Find where the given text appears and provide that cell's center as (x, y) coordinate. 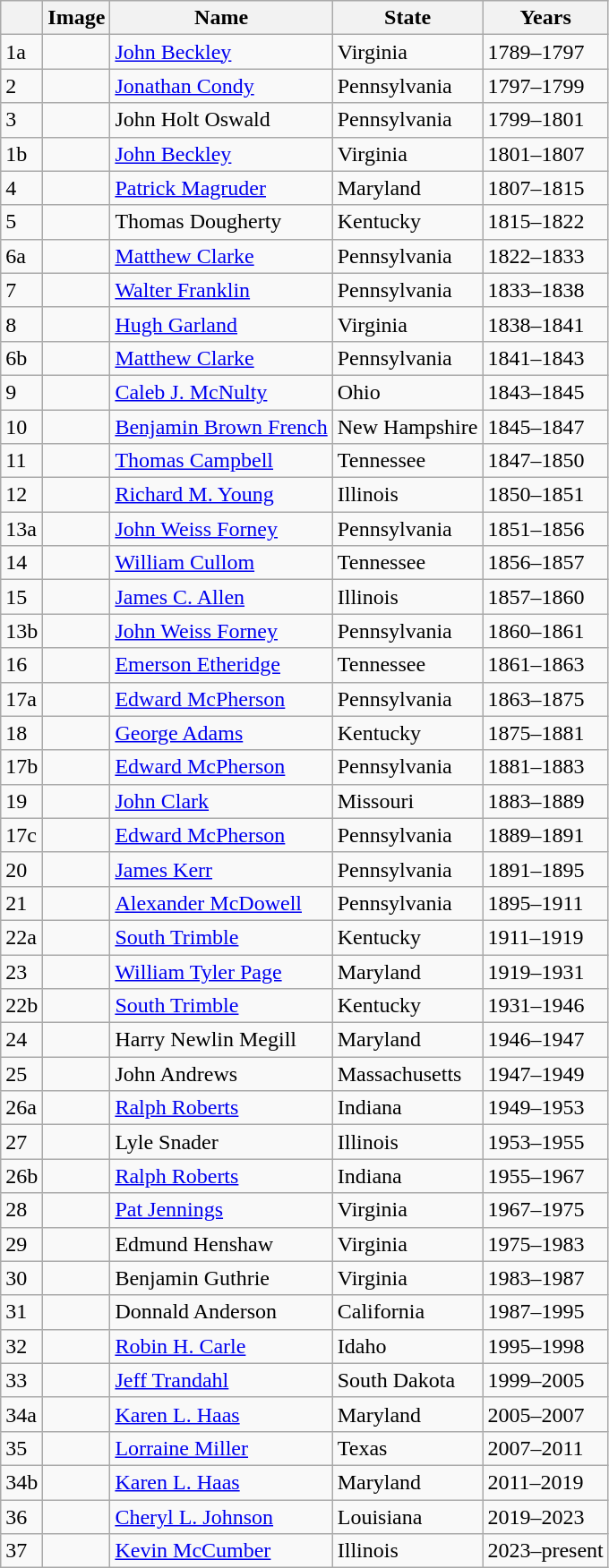
22a (21, 937)
Cheryl L. Johnson (221, 1517)
1883–1889 (545, 801)
3 (21, 120)
33 (21, 1380)
20 (21, 869)
Name (221, 18)
George Adams (221, 733)
Ohio (407, 392)
17c (21, 835)
1946–1947 (545, 1040)
1975–1983 (545, 1244)
2007–2011 (545, 1448)
19 (21, 801)
11 (21, 461)
1847–1850 (545, 461)
22b (21, 1006)
Lyle Snader (221, 1142)
14 (21, 563)
17a (21, 699)
1845–1847 (545, 427)
18 (21, 733)
Caleb J. McNulty (221, 392)
1995–1998 (545, 1346)
37 (21, 1551)
1911–1919 (545, 937)
7 (21, 290)
Lorraine Miller (221, 1448)
1797–1799 (545, 86)
1838–1841 (545, 324)
William Cullom (221, 563)
1967–1975 (545, 1210)
Kevin McCumber (221, 1551)
1987–1995 (545, 1312)
1953–1955 (545, 1142)
California (407, 1312)
Harry Newlin Megill (221, 1040)
1857–1860 (545, 597)
13a (21, 529)
1843–1845 (545, 392)
36 (21, 1517)
10 (21, 427)
John Clark (221, 801)
1955–1967 (545, 1176)
13b (21, 631)
1947–1949 (545, 1074)
1822–1833 (545, 256)
28 (21, 1210)
1949–1953 (545, 1108)
Benjamin Brown French (221, 427)
State (407, 18)
25 (21, 1074)
1891–1895 (545, 869)
1983–1987 (545, 1278)
2023–present (545, 1551)
Patrick Magruder (221, 188)
1895–1911 (545, 903)
William Tyler Page (221, 971)
1875–1881 (545, 733)
6b (21, 358)
New Hampshire (407, 427)
Louisiana (407, 1517)
Jonathan Condy (221, 86)
1860–1861 (545, 631)
Walter Franklin (221, 290)
Hugh Garland (221, 324)
1801–1807 (545, 154)
Thomas Campbell (221, 461)
21 (21, 903)
29 (21, 1244)
1841–1843 (545, 358)
5 (21, 222)
1833–1838 (545, 290)
1b (21, 154)
1881–1883 (545, 767)
2019–2023 (545, 1517)
1919–1931 (545, 971)
Edmund Henshaw (221, 1244)
34a (21, 1414)
1799–1801 (545, 120)
1863–1875 (545, 699)
Pat Jennings (221, 1210)
1789–1797 (545, 52)
1815–1822 (545, 222)
26a (21, 1108)
23 (21, 971)
8 (21, 324)
15 (21, 597)
Donnald Anderson (221, 1312)
South Dakota (407, 1380)
James C. Allen (221, 597)
Benjamin Guthrie (221, 1278)
24 (21, 1040)
27 (21, 1142)
30 (21, 1278)
James Kerr (221, 869)
Idaho (407, 1346)
Missouri (407, 801)
Richard M. Young (221, 495)
1889–1891 (545, 835)
1851–1856 (545, 529)
6a (21, 256)
1931–1946 (545, 1006)
Thomas Dougherty (221, 222)
John Holt Oswald (221, 120)
Massachusetts (407, 1074)
1a (21, 52)
Texas (407, 1448)
1856–1857 (545, 563)
Emerson Etheridge (221, 665)
Image (77, 18)
Years (545, 18)
1850–1851 (545, 495)
2011–2019 (545, 1482)
35 (21, 1448)
32 (21, 1346)
Alexander McDowell (221, 903)
Jeff Trandahl (221, 1380)
2 (21, 86)
Robin H. Carle (221, 1346)
1807–1815 (545, 188)
16 (21, 665)
1999–2005 (545, 1380)
4 (21, 188)
2005–2007 (545, 1414)
26b (21, 1176)
34b (21, 1482)
31 (21, 1312)
9 (21, 392)
17b (21, 767)
1861–1863 (545, 665)
John Andrews (221, 1074)
12 (21, 495)
